Pinpoint the cell where the given text exists, returning its [X, Y] midpoint coordinate. 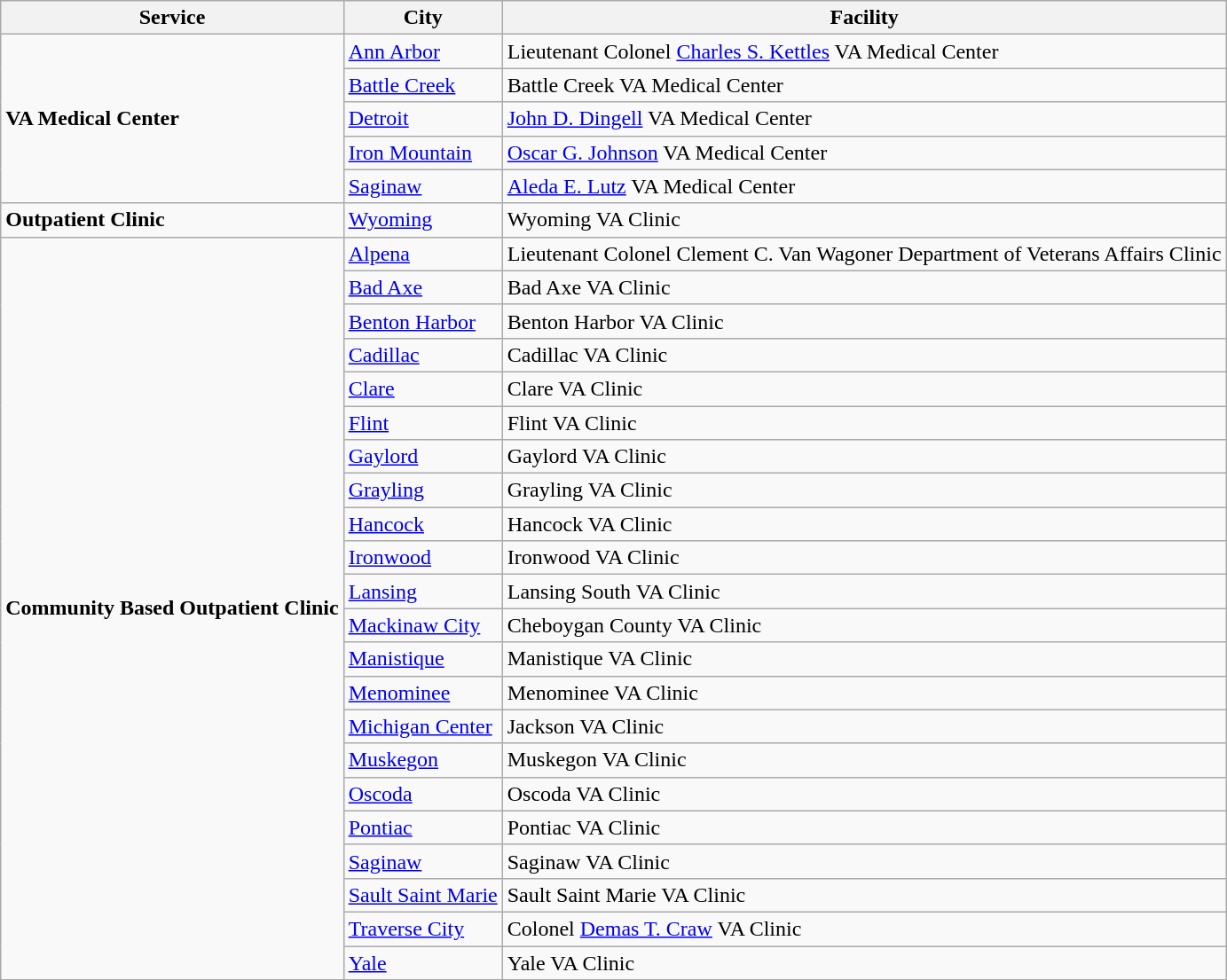
Lansing [422, 592]
Muskegon [422, 760]
Clare [422, 388]
Oscoda [422, 794]
Facility [864, 18]
Bad Axe VA Clinic [864, 287]
Wyoming [422, 220]
Ironwood [422, 558]
Lieutenant Colonel Clement C. Van Wagoner Department of Veterans Affairs Clinic [864, 254]
Manistique VA Clinic [864, 659]
Ironwood VA Clinic [864, 558]
Ann Arbor [422, 51]
Wyoming VA Clinic [864, 220]
Cadillac VA Clinic [864, 355]
John D. Dingell VA Medical Center [864, 119]
Battle Creek VA Medical Center [864, 85]
VA Medical Center [172, 119]
Pontiac VA Clinic [864, 827]
Alpena [422, 254]
Traverse City [422, 929]
Jackson VA Clinic [864, 726]
Benton Harbor [422, 321]
Oscar G. Johnson VA Medical Center [864, 153]
Cheboygan County VA Clinic [864, 625]
Clare VA Clinic [864, 388]
Community Based Outpatient Clinic [172, 608]
Sault Saint Marie [422, 895]
Grayling [422, 490]
Menominee VA Clinic [864, 693]
Battle Creek [422, 85]
Sault Saint Marie VA Clinic [864, 895]
Yale VA Clinic [864, 962]
Colonel Demas T. Craw VA Clinic [864, 929]
Menominee [422, 693]
Michigan Center [422, 726]
Hancock VA Clinic [864, 524]
City [422, 18]
Hancock [422, 524]
Cadillac [422, 355]
Pontiac [422, 827]
Grayling VA Clinic [864, 490]
Benton Harbor VA Clinic [864, 321]
Lieutenant Colonel Charles S. Kettles VA Medical Center [864, 51]
Flint [422, 423]
Detroit [422, 119]
Gaylord VA Clinic [864, 457]
Yale [422, 962]
Service [172, 18]
Flint VA Clinic [864, 423]
Iron Mountain [422, 153]
Bad Axe [422, 287]
Mackinaw City [422, 625]
Outpatient Clinic [172, 220]
Muskegon VA Clinic [864, 760]
Lansing South VA Clinic [864, 592]
Manistique [422, 659]
Oscoda VA Clinic [864, 794]
Saginaw VA Clinic [864, 861]
Gaylord [422, 457]
Aleda E. Lutz VA Medical Center [864, 186]
